Extract the (x, y) coordinate from the center of the cell holding the provided text.  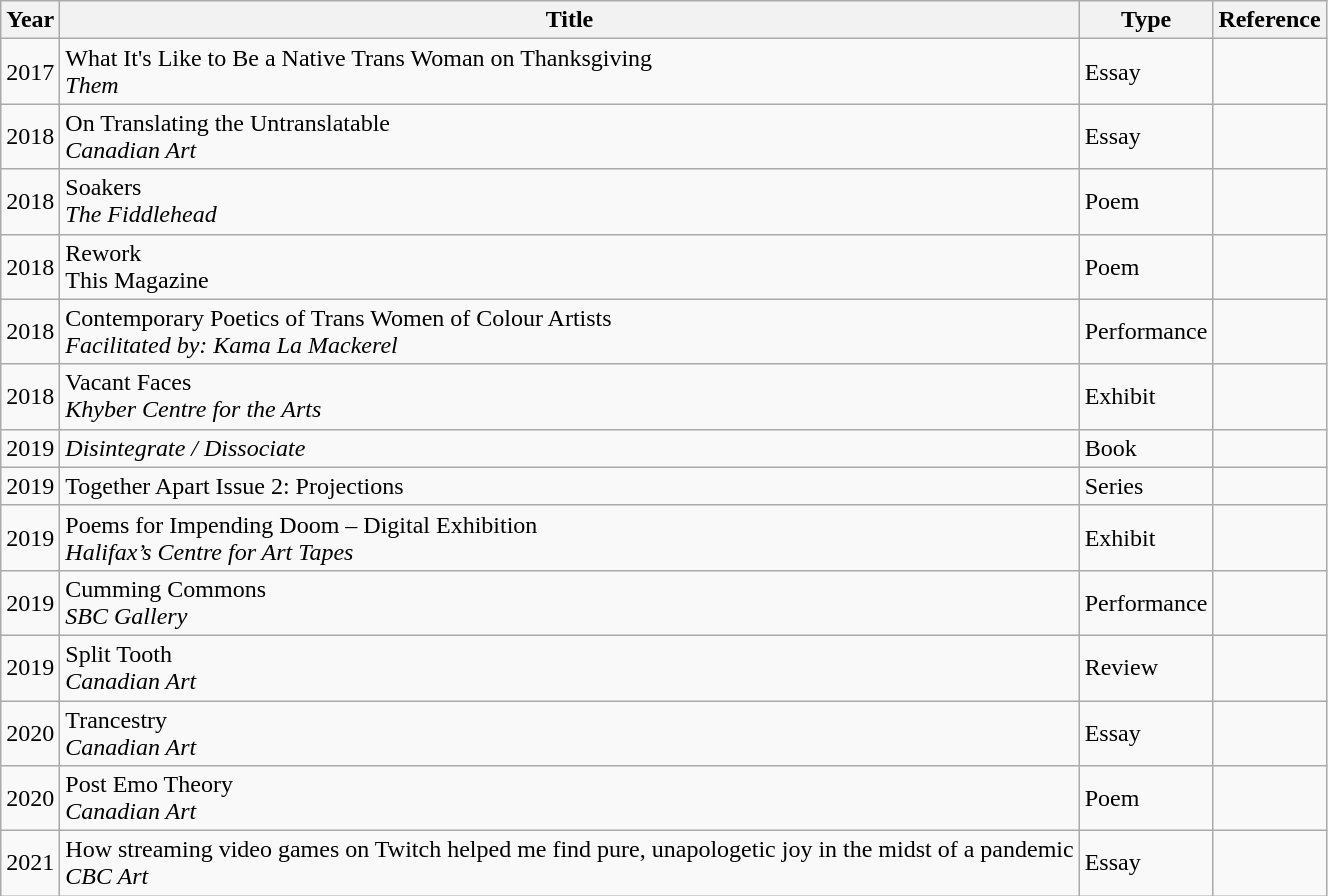
Cumming CommonsSBC Gallery (570, 602)
Poems for Impending Doom – Digital ExhibitionHalifax’s Centre for Art Tapes (570, 538)
Series (1146, 486)
Disintegrate / Dissociate (570, 448)
Contemporary Poetics of Trans Women of Colour ArtistsFacilitated by: Kama La Mackerel (570, 332)
Book (1146, 448)
Split ToothCanadian Art (570, 668)
TrancestryCanadian Art (570, 732)
2021 (30, 864)
Vacant FacesKhyber Centre for the Arts (570, 396)
Year (30, 20)
Review (1146, 668)
SoakersThe Fiddlehead (570, 202)
Reference (1270, 20)
2017 (30, 72)
What It's Like to Be a Native Trans Woman on ThanksgivingThem (570, 72)
How streaming video games on Twitch helped me find pure, unapologetic joy in the midst of a pandemicCBC Art (570, 864)
Type (1146, 20)
Together Apart Issue 2: Projections (570, 486)
Title (570, 20)
ReworkThis Magazine (570, 266)
Post Emo TheoryCanadian Art (570, 798)
On Translating the UntranslatableCanadian Art (570, 136)
